Determine the [x, y] coordinate at the center of the cell enclosing the given text.  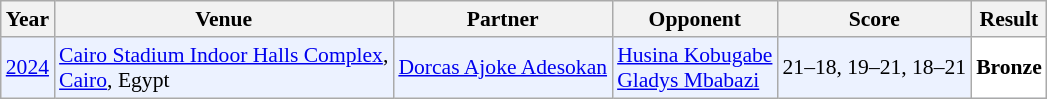
Opponent [694, 19]
Result [1009, 19]
Year [28, 19]
Bronze [1009, 68]
2024 [28, 68]
Venue [224, 19]
Cairo Stadium Indoor Halls Complex,Cairo, Egypt [224, 68]
Partner [502, 19]
21–18, 19–21, 18–21 [874, 68]
Dorcas Ajoke Adesokan [502, 68]
Husina Kobugabe Gladys Mbabazi [694, 68]
Score [874, 19]
